Provide the (X, Y) coordinate of the cell's center where the given text is located.  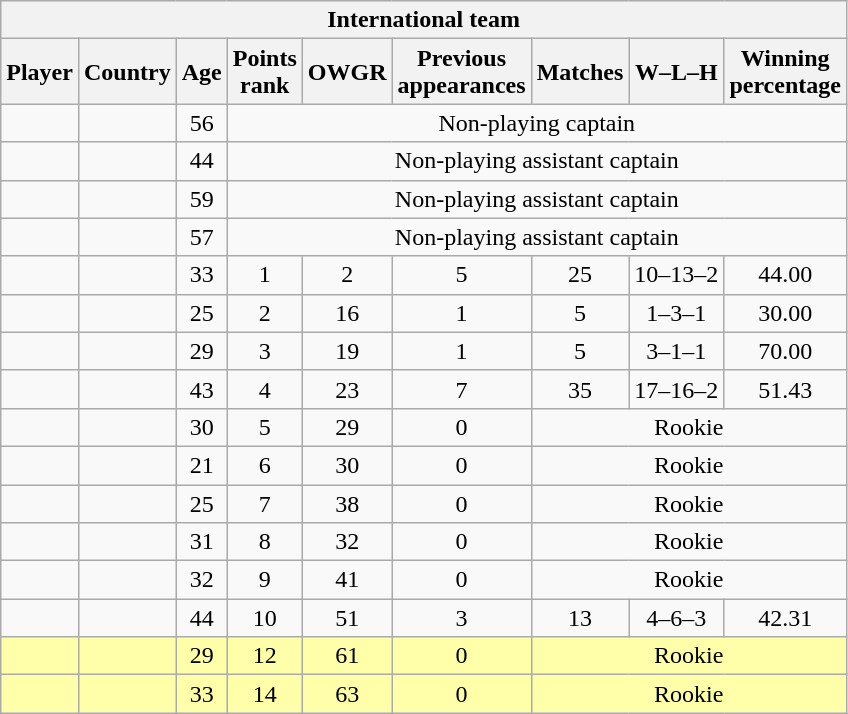
61 (347, 656)
Age (202, 72)
38 (347, 503)
56 (202, 123)
9 (264, 580)
10 (264, 618)
41 (347, 580)
44.00 (786, 275)
23 (347, 389)
1–3–1 (676, 313)
70.00 (786, 351)
42.31 (786, 618)
W–L–H (676, 72)
17–16–2 (676, 389)
31 (202, 542)
Matches (580, 72)
21 (202, 465)
13 (580, 618)
OWGR (347, 72)
10–13–2 (676, 275)
Non-playing captain (536, 123)
57 (202, 237)
4–6–3 (676, 618)
14 (264, 694)
Winningpercentage (786, 72)
Previousappearances (462, 72)
Country (127, 72)
51 (347, 618)
12 (264, 656)
International team (424, 20)
59 (202, 199)
8 (264, 542)
35 (580, 389)
16 (347, 313)
Player (40, 72)
4 (264, 389)
30.00 (786, 313)
3–1–1 (676, 351)
51.43 (786, 389)
43 (202, 389)
63 (347, 694)
Pointsrank (264, 72)
6 (264, 465)
19 (347, 351)
